Return the [x, y] coordinate for the center point of the cell that contains the specified text.  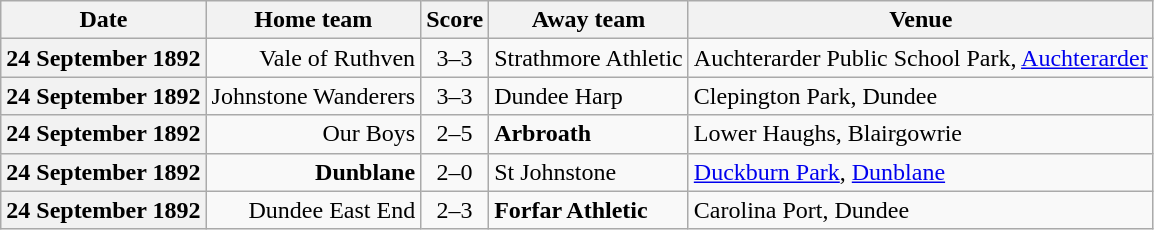
Date [104, 20]
Clepington Park, Dundee [920, 96]
Johnstone Wanderers [314, 96]
Vale of Ruthven [314, 58]
Lower Haughs, Blairgowrie [920, 134]
Away team [589, 20]
Duckburn Park, Dunblane [920, 172]
St Johnstone [589, 172]
Strathmore Athletic [589, 58]
Score [455, 20]
Dundee Harp [589, 96]
Arbroath [589, 134]
Home team [314, 20]
2–0 [455, 172]
Carolina Port, Dundee [920, 210]
Dundee East End [314, 210]
Venue [920, 20]
Dunblane [314, 172]
2–3 [455, 210]
Forfar Athletic [589, 210]
Auchterarder Public School Park, Auchterarder [920, 58]
Our Boys [314, 134]
2–5 [455, 134]
